Locate the cell with the specified text and output its [X, Y] center coordinate. 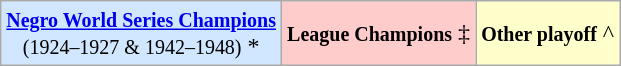
Negro World Series Champions(1924–1927 & 1942–1948) * [142, 34]
Other playoff ^ [548, 34]
League Champions ‡ [379, 34]
